For the text-containing cell, return its midpoint in (x, y) coordinate format. 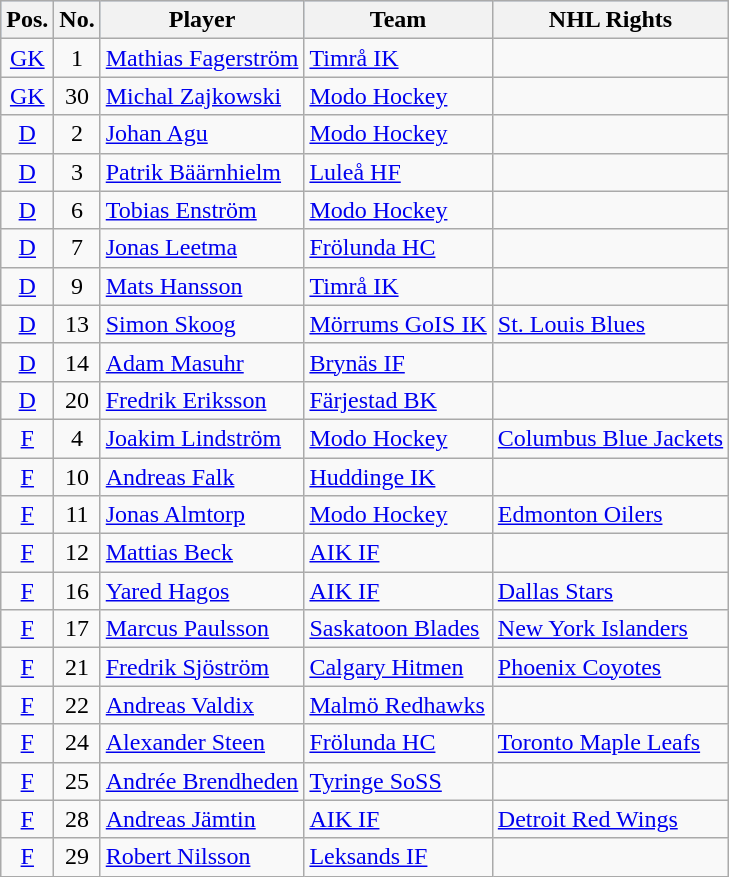
Player (202, 20)
Patrik Bäärnhielm (202, 172)
Yared Hagos (202, 591)
Joakim Lindström (202, 438)
Malmö Redhawks (398, 705)
Edmonton Oilers (610, 515)
Phoenix Coyotes (610, 667)
NHL Rights (610, 20)
No. (77, 20)
Michal Zajkowski (202, 96)
Huddinge IK (398, 477)
1 (77, 58)
Tobias Enström (202, 210)
Fredrik Sjöström (202, 667)
Brynäs IF (398, 362)
10 (77, 477)
17 (77, 629)
Fredrik Eriksson (202, 400)
Adam Masuhr (202, 362)
Leksands IF (398, 857)
11 (77, 515)
30 (77, 96)
Team (398, 20)
4 (77, 438)
Mats Hansson (202, 286)
2 (77, 134)
9 (77, 286)
Tyringe SoSS (398, 781)
Andrée Brendheden (202, 781)
3 (77, 172)
Dallas Stars (610, 591)
29 (77, 857)
Mathias Fagerström (202, 58)
Johan Agu (202, 134)
Alexander Steen (202, 743)
13 (77, 324)
Andreas Valdix (202, 705)
Toronto Maple Leafs (610, 743)
22 (77, 705)
6 (77, 210)
Calgary Hitmen (398, 667)
12 (77, 553)
7 (77, 248)
Pos. (28, 20)
24 (77, 743)
Detroit Red Wings (610, 819)
Luleå HF (398, 172)
New York Islanders (610, 629)
28 (77, 819)
Jonas Leetma (202, 248)
Robert Nilsson (202, 857)
Simon Skoog (202, 324)
Marcus Paulsson (202, 629)
20 (77, 400)
25 (77, 781)
Columbus Blue Jackets (610, 438)
Mattias Beck (202, 553)
Andreas Falk (202, 477)
16 (77, 591)
Mörrums GoIS IK (398, 324)
14 (77, 362)
St. Louis Blues (610, 324)
Saskatoon Blades (398, 629)
Färjestad BK (398, 400)
Jonas Almtorp (202, 515)
21 (77, 667)
Andreas Jämtin (202, 819)
